Capture the cell that displays the provided text and extract its [x, y] central coordinate. 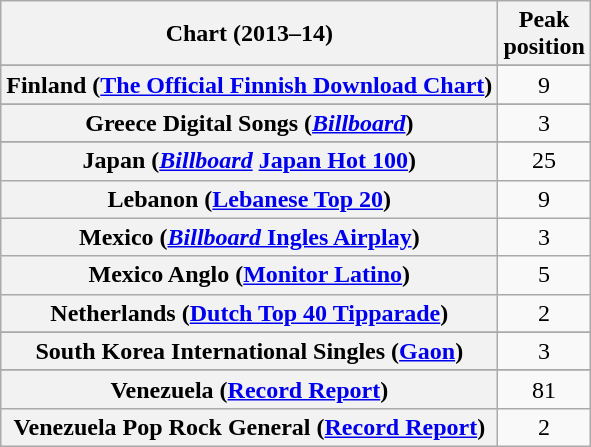
25 [544, 161]
5 [544, 275]
Greece Digital Songs (Billboard) [250, 123]
Finland (The Official Finnish Download Chart) [250, 85]
Venezuela Pop Rock General (Record Report) [250, 427]
Peakposition [544, 34]
Chart (2013–14) [250, 34]
Venezuela (Record Report) [250, 389]
Lebanon (Lebanese Top 20) [250, 199]
South Korea International Singles (Gaon) [250, 351]
81 [544, 389]
Mexico Anglo (Monitor Latino) [250, 275]
Mexico (Billboard Ingles Airplay) [250, 237]
Japan (Billboard Japan Hot 100) [250, 161]
Netherlands (Dutch Top 40 Tipparade) [250, 313]
